Detect which cell encompasses the target text, then output its [x, y] center coordinate. 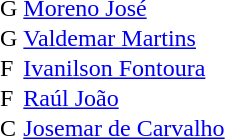
G [8, 38]
Ivanilson Fontoura [124, 68]
Valdemar Martins [124, 38]
Raúl João [124, 98]
